Return [X, Y] of the center of cell containing provided text 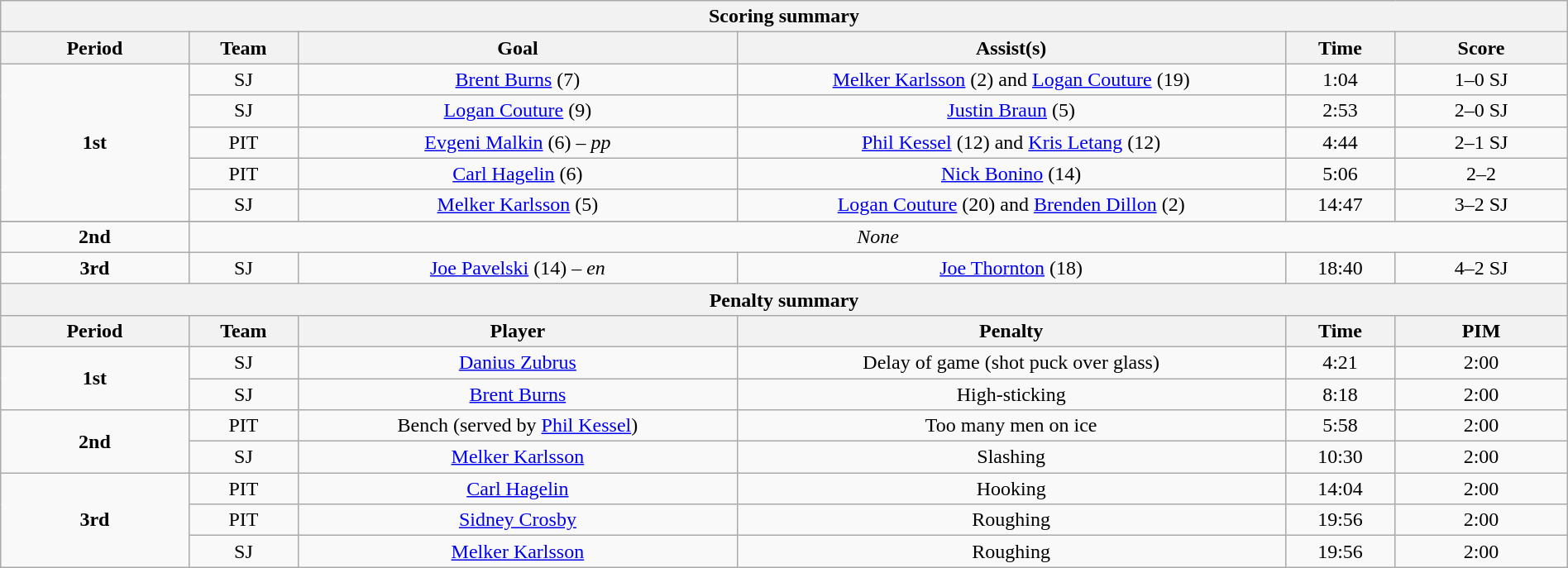
Evgeni Malkin (6) – pp [518, 142]
Phil Kessel (12) and Kris Letang (12) [1011, 142]
Joe Pavelski (14) – en [518, 268]
Logan Couture (9) [518, 111]
4:44 [1340, 142]
2–2 [1481, 174]
14:47 [1340, 205]
Logan Couture (20) and Brenden Dillon (2) [1011, 205]
Brent Burns [518, 394]
4–2 SJ [1481, 268]
High-sticking [1011, 394]
None [878, 236]
Brent Burns (7) [518, 79]
2:53 [1340, 111]
Sidney Crosby [518, 520]
Justin Braun (5) [1011, 111]
Goal [518, 48]
Assist(s) [1011, 48]
18:40 [1340, 268]
Score [1481, 48]
1–0 SJ [1481, 79]
8:18 [1340, 394]
Bench (served by Phil Kessel) [518, 426]
Melker Karlsson (5) [518, 205]
4:21 [1340, 362]
Penalty summary [784, 299]
Delay of game (shot puck over glass) [1011, 362]
Carl Hagelin [518, 489]
2–1 SJ [1481, 142]
5:06 [1340, 174]
Player [518, 331]
Scoring summary [784, 17]
2–0 SJ [1481, 111]
PIM [1481, 331]
14:04 [1340, 489]
5:58 [1340, 426]
Hooking [1011, 489]
Danius Zubrus [518, 362]
Melker Karlsson (2) and Logan Couture (19) [1011, 79]
Slashing [1011, 457]
3–2 SJ [1481, 205]
10:30 [1340, 457]
Too many men on ice [1011, 426]
Joe Thornton (18) [1011, 268]
Carl Hagelin (6) [518, 174]
Nick Bonino (14) [1011, 174]
Penalty [1011, 331]
1:04 [1340, 79]
